Locate the cell with the specified text and output its (x, y) center coordinate. 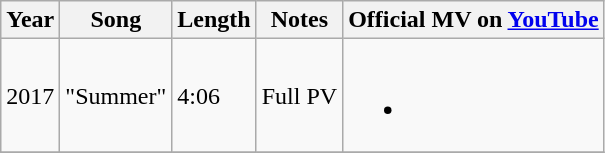
4:06 (214, 96)
Notes (299, 20)
2017 (30, 96)
Official MV on YouTube (474, 20)
Year (30, 20)
Song (116, 20)
Length (214, 20)
Full PV (299, 96)
"Summer" (116, 96)
